Determine the (X, Y) coordinate at the center of the cell enclosing the given text.  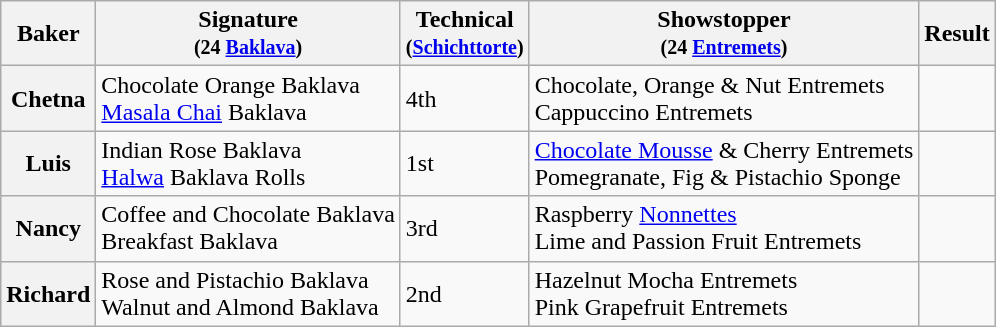
Baker (48, 34)
Chocolate Mousse & Cherry EntremetsPomegranate, Fig & Pistachio Sponge (724, 164)
Nancy (48, 228)
Indian Rose BaklavaHalwa Baklava Rolls (248, 164)
Rose and Pistachio BaklavaWalnut and Almond Baklava (248, 294)
Showstopper(24 Entremets) (724, 34)
Chocolate, Orange & Nut EntremetsCappuccino Entremets (724, 98)
3rd (464, 228)
Hazelnut Mocha EntremetsPink Grapefruit Entremets (724, 294)
Result (957, 34)
Raspberry NonnettesLime and Passion Fruit Entremets (724, 228)
2nd (464, 294)
Technical(Schichttorte) (464, 34)
1st (464, 164)
Coffee and Chocolate BaklavaBreakfast Baklava (248, 228)
Richard (48, 294)
Signature(24 Baklava) (248, 34)
Chocolate Orange BaklavaMasala Chai Baklava (248, 98)
Luis (48, 164)
4th (464, 98)
Chetna (48, 98)
